Determine the [x, y] coordinate at the center of the cell enclosing the given text.  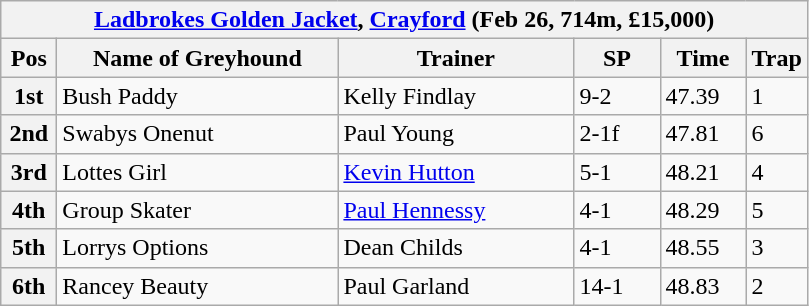
Group Skater [198, 210]
Time [703, 58]
Paul Young [456, 134]
Bush Paddy [198, 96]
Swabys Onenut [198, 134]
1 [776, 96]
47.39 [703, 96]
Dean Childs [456, 248]
5 [776, 210]
6th [29, 286]
48.21 [703, 172]
2nd [29, 134]
Trap [776, 58]
9-2 [617, 96]
Lottes Girl [198, 172]
2-1f [617, 134]
48.29 [703, 210]
47.81 [703, 134]
Trainer [456, 58]
1st [29, 96]
5-1 [617, 172]
14-1 [617, 286]
Kevin Hutton [456, 172]
Rancey Beauty [198, 286]
48.55 [703, 248]
6 [776, 134]
48.83 [703, 286]
SP [617, 58]
5th [29, 248]
2 [776, 286]
4 [776, 172]
Kelly Findlay [456, 96]
3rd [29, 172]
3 [776, 248]
Paul Hennessy [456, 210]
Name of Greyhound [198, 58]
4th [29, 210]
Ladbrokes Golden Jacket, Crayford (Feb 26, 714m, £15,000) [404, 20]
Lorrys Options [198, 248]
Paul Garland [456, 286]
Pos [29, 58]
